Determine the (X, Y) coordinate at the center of the cell enclosing the given text.  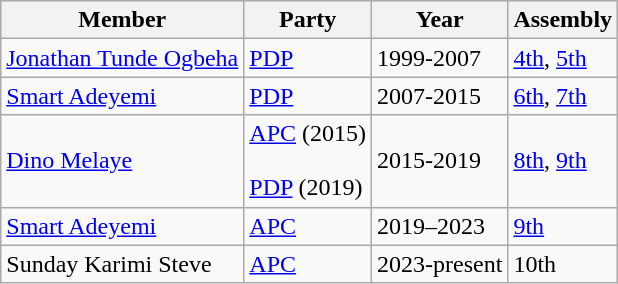
Party (308, 20)
10th (563, 264)
APC (2015)PDP (2019) (308, 161)
Jonathan Tunde Ogbeha (122, 58)
8th, 9th (563, 161)
2007-2015 (440, 96)
4th, 5th (563, 58)
Member (122, 20)
6th, 7th (563, 96)
2019–2023 (440, 226)
Assembly (563, 20)
Year (440, 20)
9th (563, 226)
Sunday Karimi Steve (122, 264)
1999-2007 (440, 58)
2015-2019 (440, 161)
Dino Melaye (122, 161)
2023-present (440, 264)
